From the cell containing the given text, extract its center point as [x, y] coordinate. 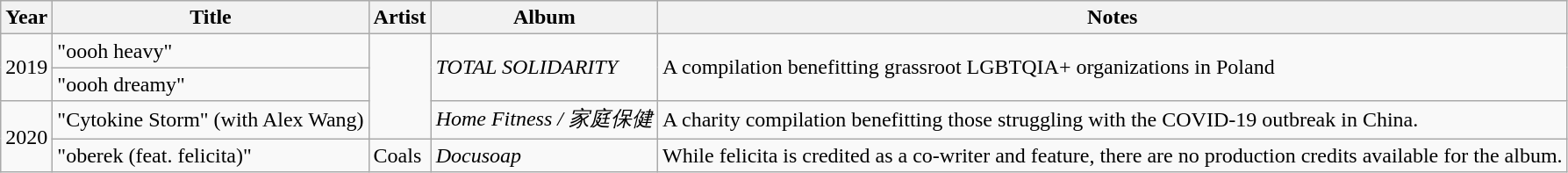
A compilation benefitting grassroot LGBTQIA+ organizations in Poland [1113, 68]
TOTAL SOLIDARITY [544, 68]
Home Fitness / 家庭保健 [544, 119]
"oberek (feat. felicita)" [211, 155]
2019 [26, 68]
A charity compilation benefitting those struggling with the COVID-19 outbreak in China. [1113, 119]
While felicita is credited as a co-writer and feature, there are no production credits available for the album. [1113, 155]
Title [211, 18]
"oooh heavy" [211, 51]
Docusoap [544, 155]
Album [544, 18]
Artist [400, 18]
"Cytokine Storm" (with Alex Wang) [211, 119]
Notes [1113, 18]
"oooh dreamy" [211, 84]
Coals [400, 155]
2020 [26, 137]
Year [26, 18]
